Return (X, Y) of the center of cell containing provided text 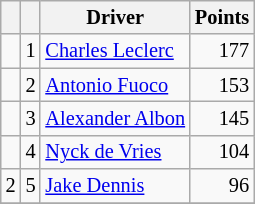
96 (222, 186)
104 (222, 152)
5 (31, 186)
145 (222, 118)
1 (31, 51)
Charles Leclerc (115, 51)
Alexander Albon (115, 118)
Points (222, 17)
Nyck de Vries (115, 152)
177 (222, 51)
Antonio Fuoco (115, 85)
153 (222, 85)
3 (31, 118)
Jake Dennis (115, 186)
4 (31, 152)
Driver (115, 17)
